Search for the cell housing the specified text and yield its [x, y] center coordinate. 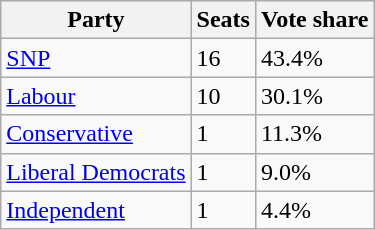
9.0% [314, 172]
Independent [96, 210]
SNP [96, 58]
10 [223, 96]
4.4% [314, 210]
11.3% [314, 134]
Party [96, 20]
Vote share [314, 20]
Seats [223, 20]
16 [223, 58]
Liberal Democrats [96, 172]
Conservative [96, 134]
Labour [96, 96]
43.4% [314, 58]
30.1% [314, 96]
